Capture the cell that displays the provided text and extract its [X, Y] central coordinate. 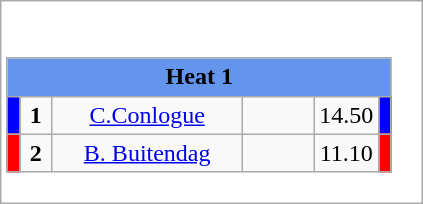
2 [36, 153]
C.Conlogue [148, 115]
Heat 1 1 C.Conlogue 14.50 2 B. Buitendag 11.10 [212, 102]
Heat 1 [199, 77]
14.50 [346, 115]
1 [36, 115]
B. Buitendag [148, 153]
11.10 [346, 153]
